Find where the given text appears and provide that cell's center as (x, y) coordinate. 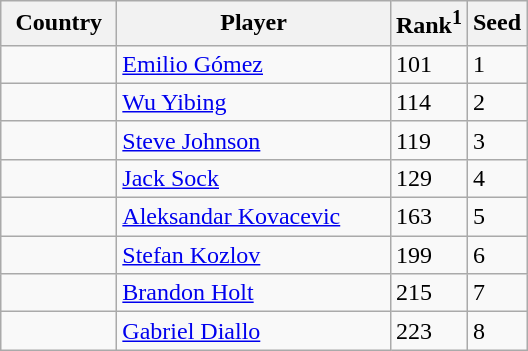
119 (428, 140)
Rank1 (428, 24)
Stefan Kozlov (254, 255)
4 (496, 178)
2 (496, 102)
Jack Sock (254, 178)
129 (428, 178)
114 (428, 102)
Country (59, 24)
1 (496, 64)
Seed (496, 24)
215 (428, 293)
5 (496, 217)
Brandon Holt (254, 293)
Emilio Gómez (254, 64)
163 (428, 217)
Steve Johnson (254, 140)
101 (428, 64)
7 (496, 293)
6 (496, 255)
Player (254, 24)
Aleksandar Kovacevic (254, 217)
Wu Yibing (254, 102)
8 (496, 331)
3 (496, 140)
223 (428, 331)
199 (428, 255)
Gabriel Diallo (254, 331)
